Locate the cell with the specified text and output its (x, y) center coordinate. 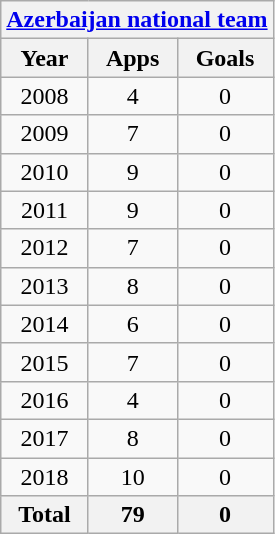
2011 (45, 210)
2010 (45, 172)
Year (45, 58)
2008 (45, 96)
2009 (45, 134)
10 (132, 477)
2016 (45, 400)
2012 (45, 248)
Azerbaijan national team (137, 20)
2017 (45, 438)
2013 (45, 286)
2014 (45, 324)
2018 (45, 477)
Apps (132, 58)
Goals (225, 58)
Total (45, 515)
2015 (45, 362)
79 (132, 515)
6 (132, 324)
